Locate the cell with the specified text and output its [X, Y] center coordinate. 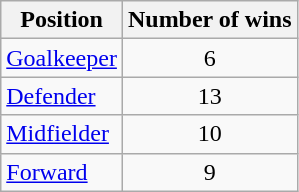
10 [210, 134]
Midfielder [62, 134]
9 [210, 172]
Defender [62, 96]
13 [210, 96]
Number of wins [210, 20]
Goalkeeper [62, 58]
Position [62, 20]
Forward [62, 172]
6 [210, 58]
